Capture the cell that displays the provided text and extract its [x, y] central coordinate. 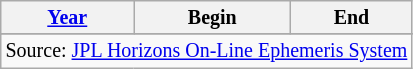
Begin [212, 18]
Source: JPL Horizons On-Line Ephemeris System [206, 52]
Year [68, 18]
End [352, 18]
